Pinpoint the cell where the given text exists, returning its [X, Y] midpoint coordinate. 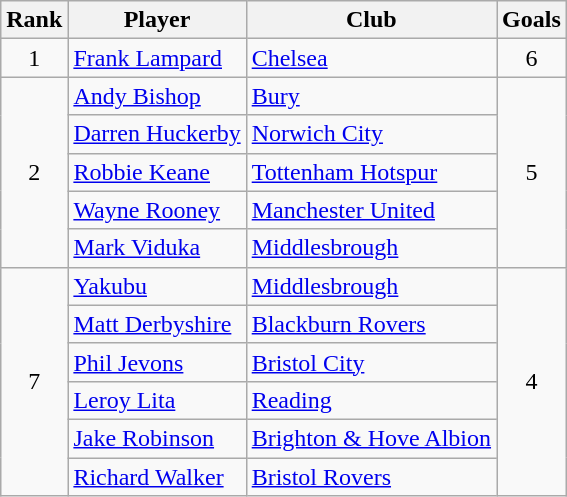
2 [34, 172]
Bury [371, 96]
Leroy Lita [157, 400]
Brighton & Hove Albion [371, 438]
Goals [532, 20]
Wayne Rooney [157, 210]
Richard Walker [157, 477]
Darren Huckerby [157, 134]
Bristol Rovers [371, 477]
Bristol City [371, 362]
6 [532, 58]
Club [371, 20]
Blackburn Rovers [371, 324]
Frank Lampard [157, 58]
Matt Derbyshire [157, 324]
7 [34, 381]
Rank [34, 20]
5 [532, 172]
Player [157, 20]
Mark Viduka [157, 248]
Robbie Keane [157, 172]
4 [532, 381]
Andy Bishop [157, 96]
Manchester United [371, 210]
1 [34, 58]
Chelsea [371, 58]
Yakubu [157, 286]
Phil Jevons [157, 362]
Jake Robinson [157, 438]
Norwich City [371, 134]
Reading [371, 400]
Tottenham Hotspur [371, 172]
